Extract the [x, y] coordinate from the center of the cell holding the provided text.  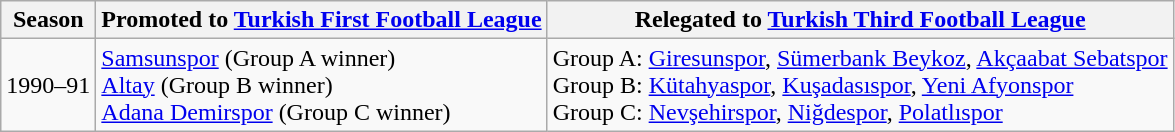
1990–91 [48, 85]
Samsunspor (Group A winner)Altay (Group B winner)Adana Demirspor (Group C winner) [322, 85]
Season [48, 20]
Relegated to Turkish Third Football League [860, 20]
Promoted to Turkish First Football League [322, 20]
